Return [X, Y] of the center of cell containing provided text 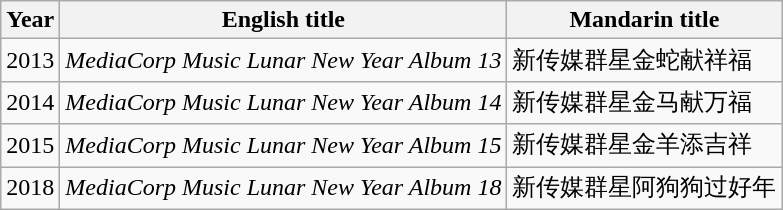
2014 [30, 102]
MediaCorp Music Lunar New Year Album 15 [284, 146]
MediaCorp Music Lunar New Year Album 18 [284, 188]
Mandarin title [644, 20]
2013 [30, 60]
MediaCorp Music Lunar New Year Album 13 [284, 60]
新传媒群星阿狗狗过好年 [644, 188]
新传媒群星金马献万福 [644, 102]
English title [284, 20]
2018 [30, 188]
新传媒群星金蛇献祥福 [644, 60]
MediaCorp Music Lunar New Year Album 14 [284, 102]
新传媒群星金羊添吉祥 [644, 146]
Year [30, 20]
2015 [30, 146]
